Return (X, Y) of the center of cell containing provided text 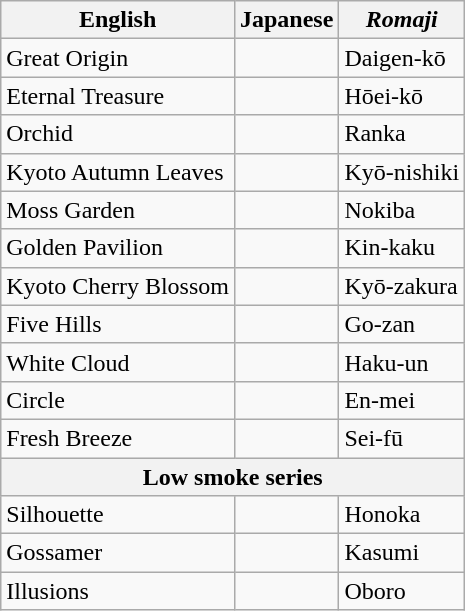
Kasumi (402, 553)
Eternal Treasure (118, 96)
Haku-un (402, 362)
Hōei-kō (402, 96)
Go-zan (402, 324)
Circle (118, 400)
Fresh Breeze (118, 438)
Nokiba (402, 210)
Kyō-zakura (402, 286)
White Cloud (118, 362)
Japanese (286, 20)
Moss Garden (118, 210)
Great Origin (118, 58)
En-mei (402, 400)
Low smoke series (233, 477)
Oboro (402, 591)
Illusions (118, 591)
Daigen-kō (402, 58)
Ranka (402, 134)
Silhouette (118, 515)
Kyoto Autumn Leaves (118, 172)
Five Hills (118, 324)
Orchid (118, 134)
Golden Pavilion (118, 248)
Romaji (402, 20)
Kyō-nishiki (402, 172)
English (118, 20)
Honoka (402, 515)
Kyoto Cherry Blossom (118, 286)
Sei-fū (402, 438)
Kin-kaku (402, 248)
Gossamer (118, 553)
